Determine the (x, y) coordinate at the center of the cell enclosing the given text.  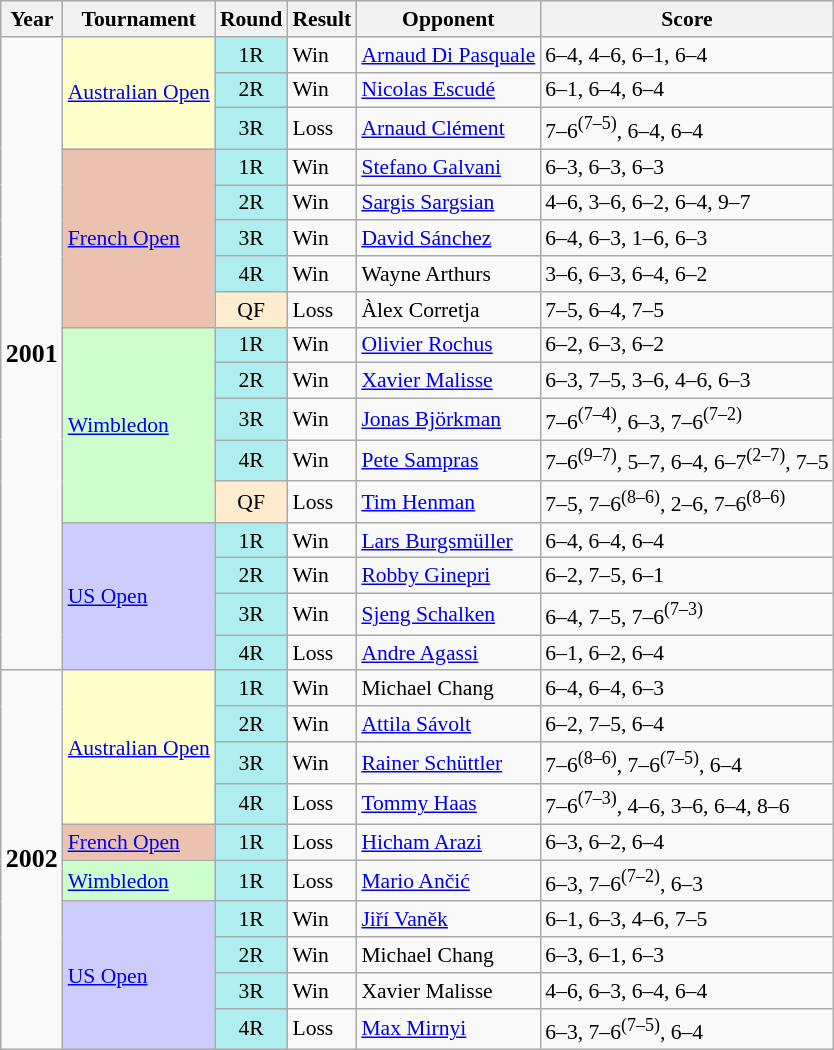
6–3, 6–2, 6–4 (686, 843)
Tommy Haas (448, 804)
6–3, 7–6(7–2), 6–3 (686, 880)
2001 (32, 354)
6–2, 7–5, 6–1 (686, 576)
Lars Burgsmüller (448, 541)
Jonas Björkman (448, 420)
Sjeng Schalken (448, 614)
6–3, 7–5, 3–6, 4–6, 6–3 (686, 381)
6–1, 6–3, 4–6, 7–5 (686, 920)
Wayne Arthurs (448, 274)
Hicham Arazi (448, 843)
Àlex Corretja (448, 310)
7–6(7–5), 6–4, 6–4 (686, 128)
2002 (32, 860)
7–6(8–6), 7–6(7–5), 6–4 (686, 762)
7–5, 6–4, 7–5 (686, 310)
Score (686, 19)
Nicolas Escudé (448, 90)
Max Mirnyi (448, 1030)
Arnaud Di Pasquale (448, 55)
Sargis Sargsian (448, 203)
Tim Henman (448, 502)
7–6(9–7), 5–7, 6–4, 6–7(2–7), 7–5 (686, 460)
Jiří Vaněk (448, 920)
Andre Agassi (448, 653)
Pete Sampras (448, 460)
6–3, 6–1, 6–3 (686, 955)
Round (252, 19)
7–6(7–3), 4–6, 3–6, 6–4, 8–6 (686, 804)
6–1, 6–4, 6–4 (686, 90)
7–5, 7–6(8–6), 2–6, 7–6(8–6) (686, 502)
6–4, 6–4, 6–4 (686, 541)
David Sánchez (448, 239)
Mario Ančić (448, 880)
6–1, 6–2, 6–4 (686, 653)
Rainer Schüttler (448, 762)
Arnaud Clément (448, 128)
Tournament (139, 19)
4–6, 3–6, 6–2, 6–4, 9–7 (686, 203)
Attila Sávolt (448, 724)
6–4, 6–3, 1–6, 6–3 (686, 239)
4–6, 6–3, 6–4, 6–4 (686, 991)
Olivier Rochus (448, 345)
6–3, 7–6(7–5), 6–4 (686, 1030)
7–6(7–4), 6–3, 7–6(7–2) (686, 420)
Year (32, 19)
Robby Ginepri (448, 576)
Opponent (448, 19)
6–2, 7–5, 6–4 (686, 724)
Stefano Galvani (448, 167)
3–6, 6–3, 6–4, 6–2 (686, 274)
6–2, 6–3, 6–2 (686, 345)
6–3, 6–3, 6–3 (686, 167)
6–4, 4–6, 6–1, 6–4 (686, 55)
Result (322, 19)
6–4, 6–4, 6–3 (686, 689)
6–4, 7–5, 7–6(7–3) (686, 614)
